Identify which cell holds the provided text, then report its (x, y) central coordinate. 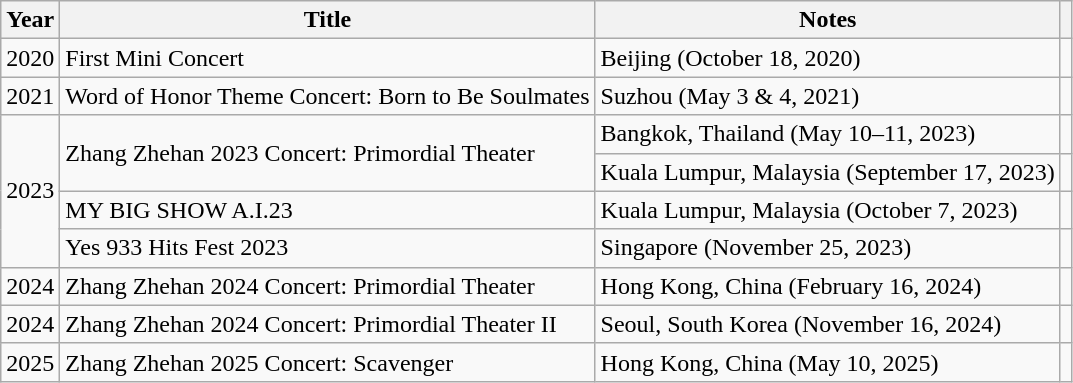
Suzhou (May 3 & 4, 2021) (828, 96)
First Mini Concert (328, 58)
2025 (30, 362)
Zhang Zhehan 2024 Concert: Primordial Theater II (328, 324)
Hong Kong, China (February 16, 2024) (828, 286)
Bangkok, Thailand (May 10–11, 2023) (828, 134)
2021 (30, 96)
Kuala Lumpur, Malaysia (September 17, 2023) (828, 172)
Seoul, South Korea (November 16, 2024) (828, 324)
MY BIG SHOW A.I.23 (328, 210)
Kuala Lumpur, Malaysia (October 7, 2023) (828, 210)
Word of Honor Theme Concert: Born to Be Soulmates (328, 96)
Year (30, 20)
Singapore (November 25, 2023) (828, 248)
Notes (828, 20)
Hong Kong, China (May 10, 2025) (828, 362)
2023 (30, 191)
Zhang Zhehan 2025 Concert: Scavenger (328, 362)
Zhang Zhehan 2024 Concert: Primordial Theater (328, 286)
2020 (30, 58)
Beijing (October 18, 2020) (828, 58)
Title (328, 20)
Yes 933 Hits Fest 2023 (328, 248)
Zhang Zhehan 2023 Concert: Primordial Theater (328, 153)
